For the text-containing cell, return its midpoint in [X, Y] coordinate format. 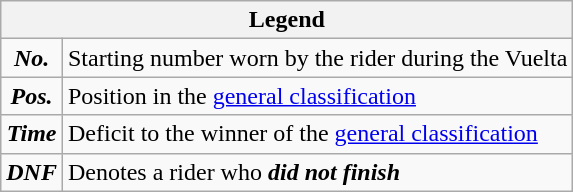
Time [32, 134]
Legend [287, 20]
Deficit to the winner of the general classification [317, 134]
Pos. [32, 96]
DNF [32, 172]
Denotes a rider who did not finish [317, 172]
Starting number worn by the rider during the Vuelta [317, 58]
No. [32, 58]
Position in the general classification [317, 96]
